Search for the cell housing the specified text and yield its (X, Y) center coordinate. 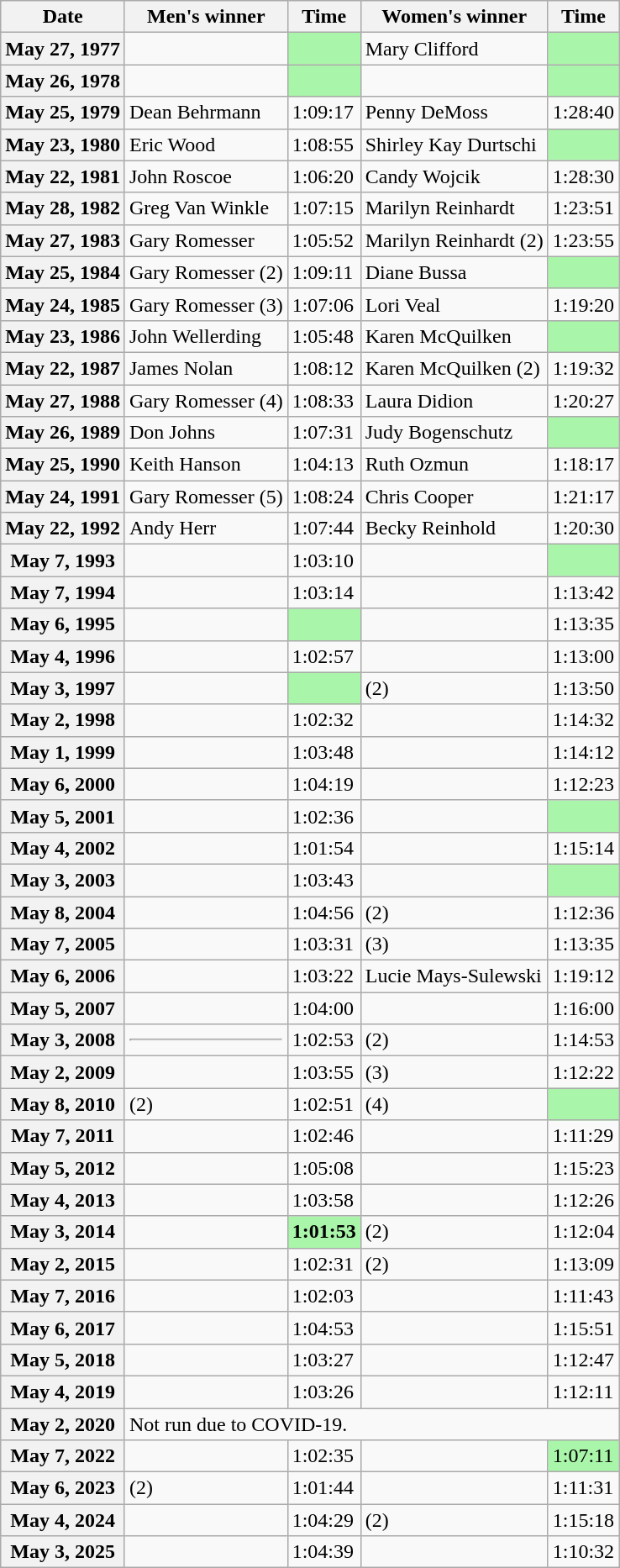
Eric Wood (206, 145)
Gary Romesser (5) (206, 497)
Judy Bogenschutz (454, 433)
May 7, 2005 (63, 944)
May 27, 1988 (63, 401)
May 7, 2011 (63, 1136)
1:08:12 (324, 368)
1:12:22 (583, 1072)
1:15:18 (583, 1520)
Laura Didion (454, 401)
1:21:17 (583, 497)
Chris Cooper (454, 497)
May 27, 1983 (63, 240)
1:18:17 (583, 465)
1:15:51 (583, 1328)
1:04:00 (324, 1008)
Gary Romesser (2) (206, 272)
May 4, 2019 (63, 1392)
1:01:44 (324, 1488)
May 25, 1990 (63, 465)
1:15:23 (583, 1168)
1:09:17 (324, 113)
May 23, 1980 (63, 145)
1:19:20 (583, 304)
May 4, 2002 (63, 848)
May 6, 2000 (63, 784)
1:13:00 (583, 656)
1:04:53 (324, 1328)
1:02:57 (324, 656)
Dean Behrmann (206, 113)
May 6, 1995 (63, 624)
Becky Reinhold (454, 529)
Karen McQuilken (454, 336)
1:02:46 (324, 1136)
May 2, 2020 (63, 1424)
1:19:32 (583, 368)
May 4, 1996 (63, 656)
1:12:26 (583, 1200)
1:20:27 (583, 401)
Shirley Kay Durtschi (454, 145)
1:03:48 (324, 752)
1:03:43 (324, 880)
1:19:12 (583, 976)
May 1, 1999 (63, 752)
1:03:58 (324, 1200)
Don Johns (206, 433)
1:04:19 (324, 784)
Lucie Mays-Sulewski (454, 976)
May 3, 2008 (63, 1040)
1:23:55 (583, 240)
1:05:08 (324, 1168)
May 7, 1994 (63, 592)
1:11:43 (583, 1296)
1:03:14 (324, 592)
Gary Romesser (206, 240)
Men's winner (206, 17)
1:07:06 (324, 304)
1:03:26 (324, 1392)
Lori Veal (454, 304)
1:05:52 (324, 240)
May 25, 1984 (63, 272)
May 5, 2001 (63, 816)
1:28:30 (583, 176)
May 7, 1993 (63, 560)
May 26, 1978 (63, 81)
1:03:31 (324, 944)
Diane Bussa (454, 272)
1:02:51 (324, 1104)
1:07:15 (324, 208)
1:04:39 (324, 1552)
1:06:20 (324, 176)
Not run due to COVID-19. (371, 1424)
May 3, 2025 (63, 1552)
1:07:44 (324, 529)
1:02:31 (324, 1264)
May 22, 1992 (63, 529)
1:03:22 (324, 976)
May 6, 2006 (63, 976)
Penny DeMoss (454, 113)
1:01:53 (324, 1232)
1:04:29 (324, 1520)
May 8, 2004 (63, 912)
1:09:11 (324, 272)
May 26, 1989 (63, 433)
May 25, 1979 (63, 113)
Karen McQuilken (2) (454, 368)
1:28:40 (583, 113)
May 28, 1982 (63, 208)
May 24, 1991 (63, 497)
1:11:31 (583, 1488)
1:03:10 (324, 560)
May 24, 1985 (63, 304)
1:16:00 (583, 1008)
May 6, 2017 (63, 1328)
John Roscoe (206, 176)
Keith Hanson (206, 465)
1:12:47 (583, 1360)
1:14:12 (583, 752)
1:23:51 (583, 208)
1:07:31 (324, 433)
1:02:53 (324, 1040)
May 22, 1981 (63, 176)
Marilyn Reinhardt (454, 208)
Mary Clifford (454, 49)
1:14:53 (583, 1040)
1:10:32 (583, 1552)
1:08:24 (324, 497)
May 3, 1997 (63, 688)
1:04:13 (324, 465)
1:01:54 (324, 848)
May 8, 2010 (63, 1104)
1:20:30 (583, 529)
May 7, 2016 (63, 1296)
1:03:27 (324, 1360)
1:13:42 (583, 592)
Women's winner (454, 17)
May 3, 2014 (63, 1232)
1:13:09 (583, 1264)
May 5, 2007 (63, 1008)
Marilyn Reinhardt (2) (454, 240)
James Nolan (206, 368)
May 3, 2003 (63, 880)
1:11:29 (583, 1136)
Candy Wojcik (454, 176)
May 5, 2018 (63, 1360)
Date (63, 17)
Andy Herr (206, 529)
1:12:04 (583, 1232)
1:02:35 (324, 1456)
1:13:50 (583, 688)
1:14:32 (583, 720)
Greg Van Winkle (206, 208)
1:12:11 (583, 1392)
May 6, 2023 (63, 1488)
1:08:33 (324, 401)
1:12:23 (583, 784)
May 2, 2009 (63, 1072)
Gary Romesser (3) (206, 304)
Gary Romesser (4) (206, 401)
May 7, 2022 (63, 1456)
1:03:55 (324, 1072)
May 4, 2024 (63, 1520)
1:02:03 (324, 1296)
May 22, 1987 (63, 368)
1:02:32 (324, 720)
1:07:11 (583, 1456)
May 27, 1977 (63, 49)
1:08:55 (324, 145)
1:02:36 (324, 816)
John Wellerding (206, 336)
May 2, 1998 (63, 720)
May 23, 1986 (63, 336)
1:12:36 (583, 912)
May 4, 2013 (63, 1200)
1:04:56 (324, 912)
May 5, 2012 (63, 1168)
1:15:14 (583, 848)
Ruth Ozmun (454, 465)
(4) (454, 1104)
1:05:48 (324, 336)
May 2, 2015 (63, 1264)
